Output the (X, Y) coordinate of the center of the cell containing the given text.  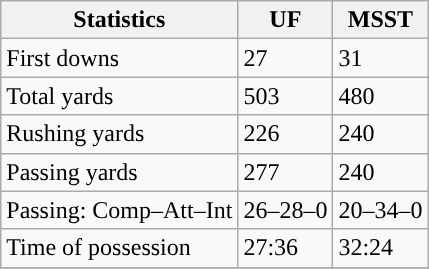
Passing: Comp–Att–Int (120, 210)
26–28–0 (286, 210)
MSST (380, 20)
20–34–0 (380, 210)
Passing yards (120, 172)
32:24 (380, 248)
31 (380, 58)
First downs (120, 58)
Rushing yards (120, 134)
27 (286, 58)
Total yards (120, 96)
480 (380, 96)
226 (286, 134)
Time of possession (120, 248)
Statistics (120, 20)
27:36 (286, 248)
503 (286, 96)
277 (286, 172)
UF (286, 20)
